Detect which cell encompasses the target text, then output its (X, Y) center coordinate. 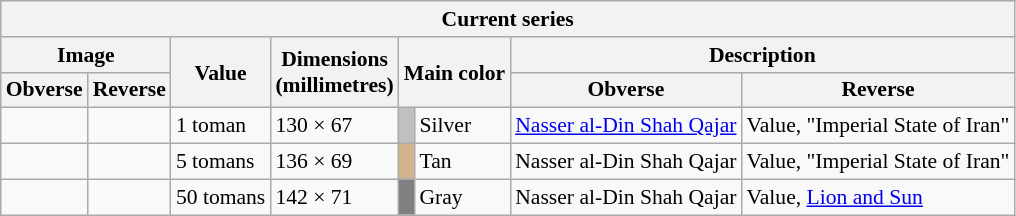
136 × 69 (334, 162)
Description (762, 55)
Dimensions(millimetres) (334, 72)
130 × 67 (334, 126)
Current series (508, 19)
Value (220, 72)
Silver (462, 126)
50 tomans (220, 197)
5 tomans (220, 162)
Tan (462, 162)
Main color (454, 72)
Image (86, 55)
Gray (462, 197)
142 × 71 (334, 197)
1 toman (220, 126)
Value, Lion and Sun (878, 197)
